Return [X, Y] of the center of cell containing provided text 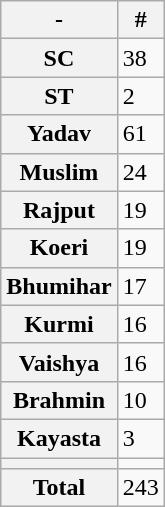
Muslim [59, 172]
Kurmi [59, 324]
3 [140, 438]
Koeri [59, 248]
Brahmin [59, 400]
Kayasta [59, 438]
Total [59, 488]
243 [140, 488]
Yadav [59, 134]
Rajput [59, 210]
10 [140, 400]
Bhumihar [59, 286]
2 [140, 96]
38 [140, 58]
- [59, 20]
SC [59, 58]
ST [59, 96]
24 [140, 172]
# [140, 20]
61 [140, 134]
17 [140, 286]
Vaishya [59, 362]
